Pinpoint the cell where the given text exists, returning its [X, Y] midpoint coordinate. 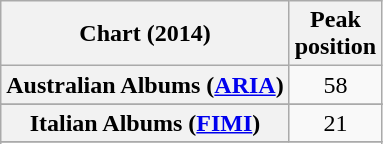
Australian Albums (ARIA) [145, 85]
58 [335, 85]
Peakposition [335, 34]
Chart (2014) [145, 34]
21 [335, 123]
Italian Albums (FIMI) [145, 123]
